Output the [x, y] coordinate of the center of the cell containing the given text.  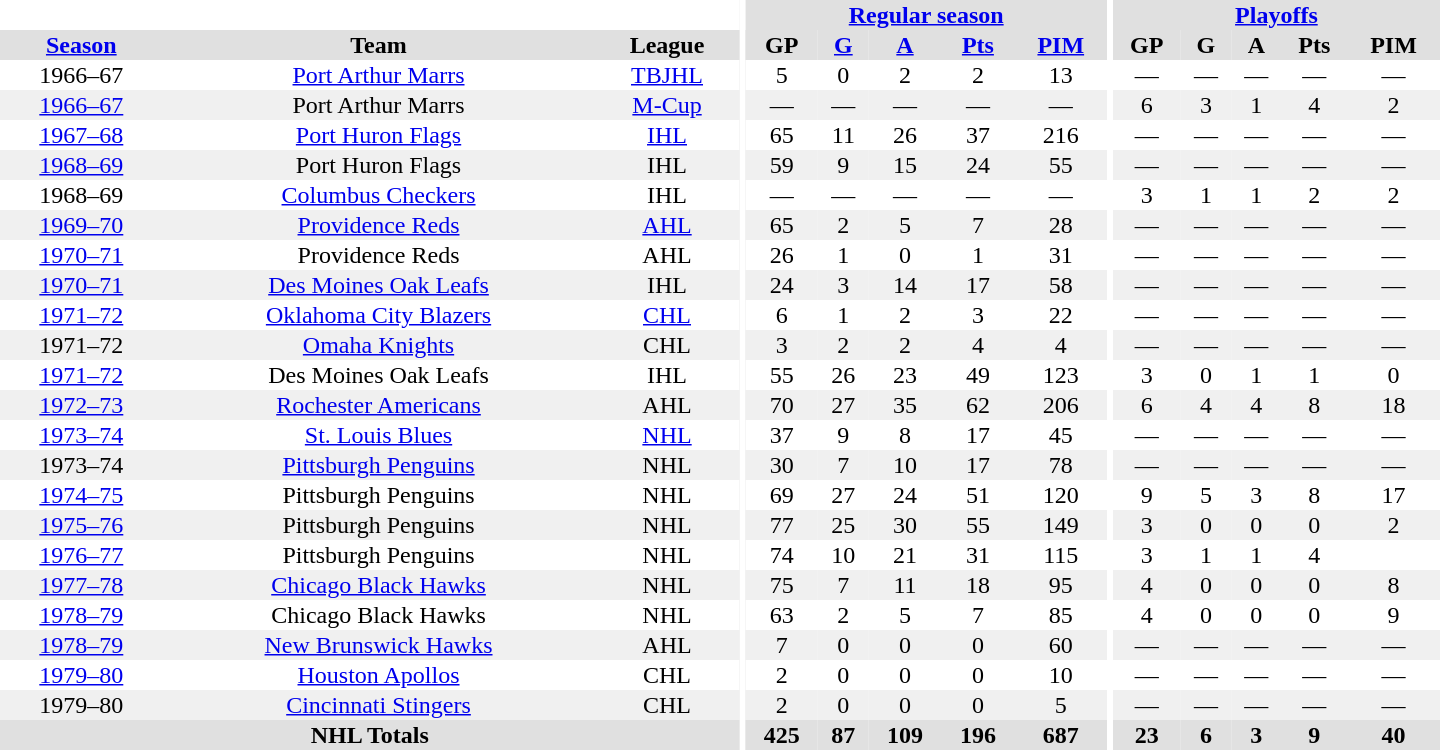
63 [782, 615]
70 [782, 405]
109 [906, 735]
League [666, 45]
1977–78 [82, 585]
45 [1060, 435]
35 [906, 405]
196 [978, 735]
120 [1060, 495]
Team [379, 45]
149 [1060, 525]
206 [1060, 405]
425 [782, 735]
1967–68 [82, 135]
62 [978, 405]
95 [1060, 585]
22 [1060, 315]
21 [906, 555]
Rochester Americans [379, 405]
77 [782, 525]
49 [978, 375]
TBJHL [666, 75]
85 [1060, 615]
115 [1060, 555]
1976–77 [82, 555]
Omaha Knights [379, 345]
1972–73 [82, 405]
Regular season [926, 15]
Columbus Checkers [379, 195]
Playoffs [1276, 15]
25 [843, 525]
Oklahoma City Blazers [379, 315]
Houston Apollos [379, 675]
14 [906, 285]
59 [782, 165]
87 [843, 735]
51 [978, 495]
123 [1060, 375]
New Brunswick Hawks [379, 645]
Season [82, 45]
28 [1060, 225]
1969–70 [82, 225]
13 [1060, 75]
M-Cup [666, 105]
St. Louis Blues [379, 435]
40 [1394, 735]
60 [1060, 645]
687 [1060, 735]
78 [1060, 465]
Cincinnati Stingers [379, 705]
1975–76 [82, 525]
NHL Totals [370, 735]
216 [1060, 135]
58 [1060, 285]
1974–75 [82, 495]
75 [782, 585]
74 [782, 555]
15 [906, 165]
69 [782, 495]
